Extract the [x, y] coordinate from the center of the cell holding the provided text.  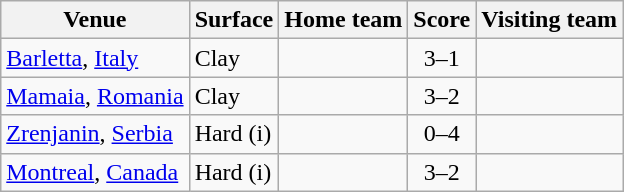
Home team [344, 20]
Montreal, Canada [95, 172]
Visiting team [550, 20]
Score [442, 20]
Mamaia, Romania [95, 96]
Barletta, Italy [95, 58]
3–1 [442, 58]
Surface [234, 20]
Zrenjanin, Serbia [95, 134]
Venue [95, 20]
0–4 [442, 134]
